Determine the (x, y) coordinate at the center of the cell enclosing the given text.  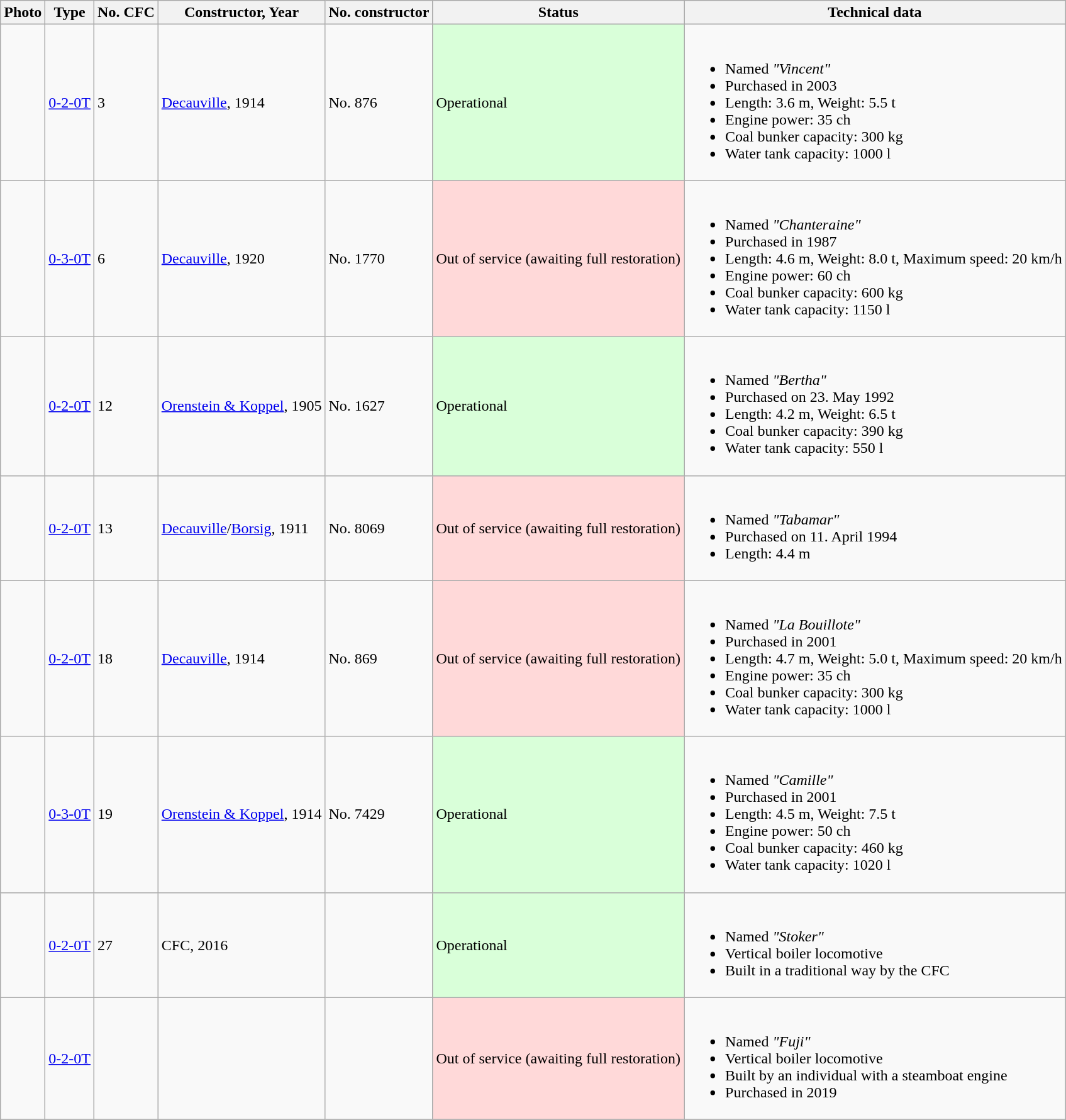
Orenstein & Koppel, 1905 (242, 406)
Constructor, Year (242, 13)
No. 1770 (379, 258)
Type (70, 13)
Named "Vincent"Purchased in 2003Length: 3.6 m, Weight: 5.5 tEngine power: 35 chCoal bunker capacity: 300 kgWater tank capacity: 1000 l (875, 103)
Named "Stoker"Vertical boiler locomotiveBuilt in a traditional way by the CFC (875, 945)
6 (126, 258)
No. constructor (379, 13)
Status (558, 13)
27 (126, 945)
CFC, 2016 (242, 945)
No. CFC (126, 13)
Technical data (875, 13)
Decauville/Borsig, 1911 (242, 528)
Named "Fuji"Vertical boiler locomotiveBuilt by an individual with a steamboat enginePurchased in 2019 (875, 1058)
3 (126, 103)
Orenstein & Koppel, 1914 (242, 814)
Named "Tabamar"Purchased on 11. April 1994Length: 4.4 m (875, 528)
No. 876 (379, 103)
No. 869 (379, 658)
19 (126, 814)
Named "Camille"Purchased in 2001Length: 4.5 m, Weight: 7.5 tEngine power: 50 chCoal bunker capacity: 460 kgWater tank capacity: 1020 l (875, 814)
No. 7429 (379, 814)
12 (126, 406)
18 (126, 658)
No. 1627 (379, 406)
Photo (23, 13)
Decauville, 1920 (242, 258)
No. 8069 (379, 528)
Named "Bertha"Purchased on 23. May 1992Length: 4.2 m, Weight: 6.5 tCoal bunker capacity: 390 kgWater tank capacity: 550 l (875, 406)
13 (126, 528)
